Output the [x, y] coordinate of the center of the cell containing the given text.  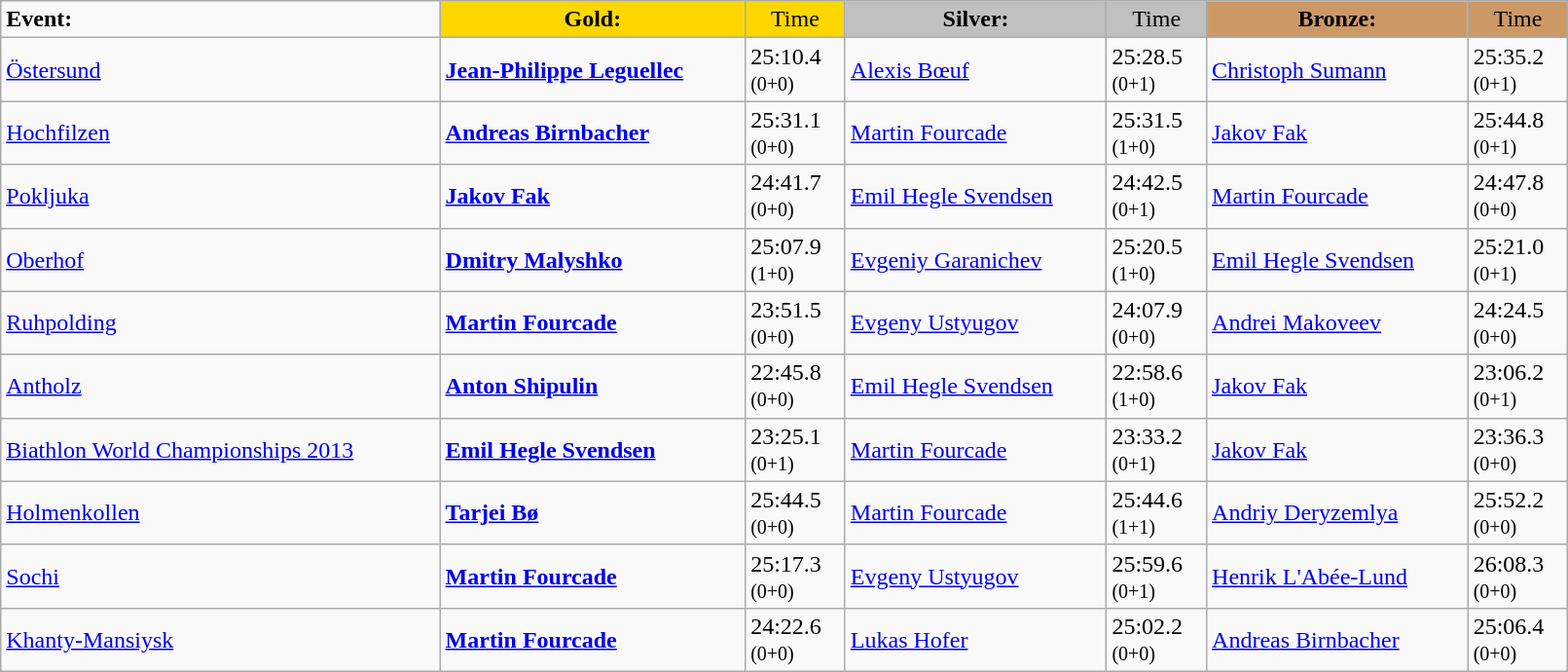
Event: [220, 19]
Oberhof [220, 259]
25:52.2(0+0) [1518, 512]
Östersund [220, 70]
25:02.2(0+0) [1156, 639]
Andrei Makoveev [1337, 323]
Holmenkollen [220, 512]
24:41.7(0+0) [796, 197]
23:06.2(0+1) [1518, 386]
25:44.5(0+0) [796, 512]
25:21.0(0+1) [1518, 259]
25:06.4(0+0) [1518, 639]
Tarjei Bø [593, 512]
Ruhpolding [220, 323]
Alexis Bœuf [975, 70]
Henrik L'Abée-Lund [1337, 577]
Christoph Sumann [1337, 70]
25:20.5(1+0) [1156, 259]
24:24.5(0+0) [1518, 323]
23:51.5(0+0) [796, 323]
25:44.8(0+1) [1518, 132]
22:45.8(0+0) [796, 386]
26:08.3(0+0) [1518, 577]
Jean-Philippe Leguellec [593, 70]
25:35.2(0+1) [1518, 70]
25:17.3(0+0) [796, 577]
Hochfilzen [220, 132]
25:44.6(1+1) [1156, 512]
Anton Shipulin [593, 386]
25:31.1(0+0) [796, 132]
22:58.6(1+0) [1156, 386]
Andriy Deryzemlya [1337, 512]
25:10.4(0+0) [796, 70]
25:59.6(0+1) [1156, 577]
Pokljuka [220, 197]
Lukas Hofer [975, 639]
25:28.5(0+1) [1156, 70]
Dmitry Malyshko [593, 259]
23:36.3(0+0) [1518, 450]
23:25.1(0+1) [796, 450]
Bronze: [1337, 19]
Khanty-Mansiysk [220, 639]
Antholz [220, 386]
24:07.9(0+0) [1156, 323]
25:31.5(1+0) [1156, 132]
Biathlon World Championships 2013 [220, 450]
Gold: [593, 19]
Sochi [220, 577]
24:47.8(0+0) [1518, 197]
24:42.5(0+1) [1156, 197]
Evgeniy Garanichev [975, 259]
Silver: [975, 19]
25:07.9(1+0) [796, 259]
24:22.6(0+0) [796, 639]
23:33.2(0+1) [1156, 450]
